Pinpoint the cell where the given text exists, returning its [X, Y] midpoint coordinate. 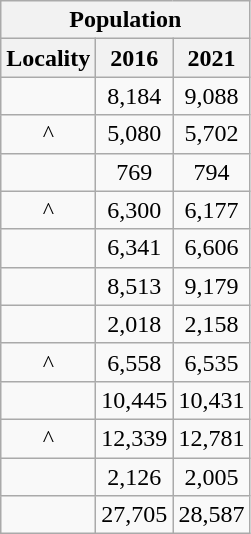
2,005 [212, 477]
Population [126, 20]
6,535 [212, 362]
2,126 [134, 477]
10,445 [134, 400]
12,781 [212, 438]
2016 [134, 58]
12,339 [134, 438]
2,018 [134, 324]
6,177 [212, 210]
6,300 [134, 210]
769 [134, 172]
6,341 [134, 248]
8,184 [134, 96]
28,587 [212, 515]
794 [212, 172]
2021 [212, 58]
6,606 [212, 248]
5,080 [134, 134]
9,179 [212, 286]
Locality [48, 58]
5,702 [212, 134]
8,513 [134, 286]
9,088 [212, 96]
27,705 [134, 515]
2,158 [212, 324]
6,558 [134, 362]
10,431 [212, 400]
